Identify which cell holds the provided text, then report its (X, Y) central coordinate. 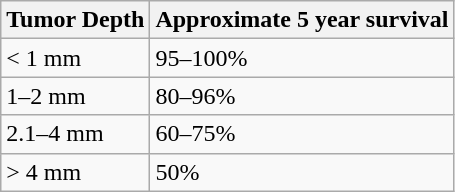
> 4 mm (76, 172)
60–75% (302, 134)
50% (302, 172)
2.1–4 mm (76, 134)
80–96% (302, 96)
Approximate 5 year survival (302, 20)
1–2 mm (76, 96)
Tumor Depth (76, 20)
95–100% (302, 58)
< 1 mm (76, 58)
